Scan for the cell matching the given text and deliver its (X, Y) coordinate at center. 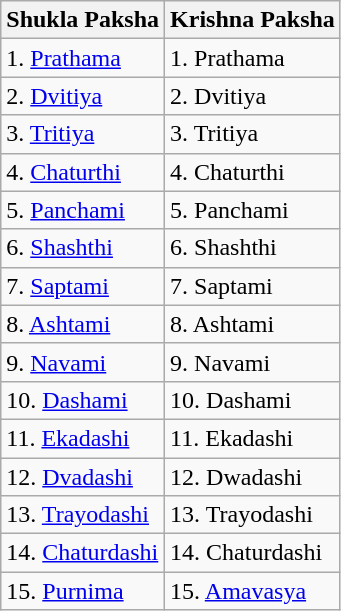
12. Dwadashi (253, 477)
Shukla Paksha (83, 20)
12. Dvadashi (83, 477)
15. Amavasya (253, 591)
15. Purnima (83, 591)
Krishna Paksha (253, 20)
